Locate the cell with the specified text and output its (x, y) center coordinate. 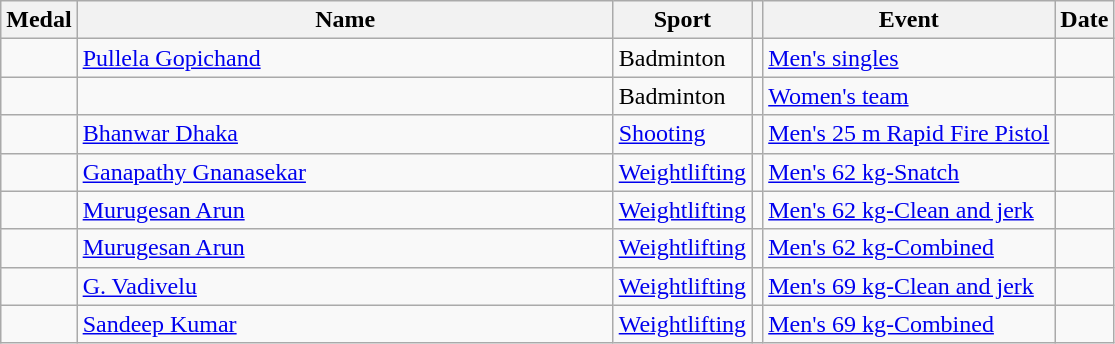
Date (1084, 20)
Women's team (909, 96)
Men's 62 kg-Combined (909, 248)
Shooting (682, 134)
Men's 62 kg-Clean and jerk (909, 210)
Bhanwar Dhaka (345, 134)
Men's 69 kg-Clean and jerk (909, 286)
Name (345, 20)
Ganapathy Gnanasekar (345, 172)
Men's singles (909, 58)
Men's 62 kg-Snatch (909, 172)
Pullela Gopichand (345, 58)
Sport (682, 20)
Men's 25 m Rapid Fire Pistol (909, 134)
Sandeep Kumar (345, 324)
Medal (39, 20)
Men's 69 kg-Combined (909, 324)
G. Vadivelu (345, 286)
Event (909, 20)
